Search for the cell housing the specified text and yield its [X, Y] center coordinate. 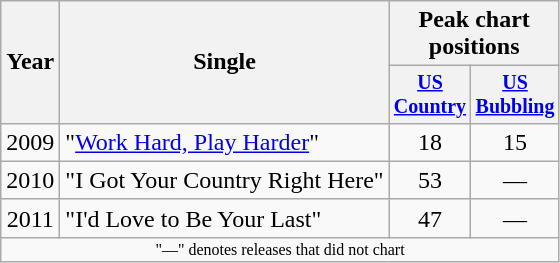
US Bubbling [515, 94]
"Work Hard, Play Harder" [224, 142]
15 [515, 142]
Year [30, 62]
53 [430, 180]
2009 [30, 142]
"—" denotes releases that did not chart [280, 249]
"I Got Your Country Right Here" [224, 180]
2010 [30, 180]
Peak chartpositions [474, 34]
Single [224, 62]
18 [430, 142]
2011 [30, 218]
US Country [430, 94]
"I'd Love to Be Your Last" [224, 218]
47 [430, 218]
